Search for the cell housing the specified text and yield its [x, y] center coordinate. 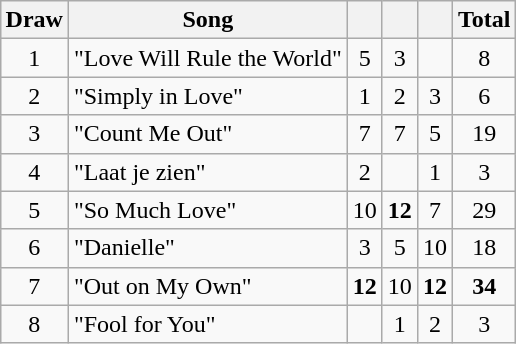
19 [484, 134]
"Out on My Own" [208, 286]
18 [484, 248]
"Simply in Love" [208, 96]
Total [484, 20]
"Danielle" [208, 248]
Draw [34, 20]
"Count Me Out" [208, 134]
"Love Will Rule the World" [208, 58]
"Fool for You" [208, 324]
"Laat je zien" [208, 172]
4 [34, 172]
29 [484, 210]
"So Much Love" [208, 210]
34 [484, 286]
Song [208, 20]
